For the text-containing cell, return its midpoint in (X, Y) coordinate format. 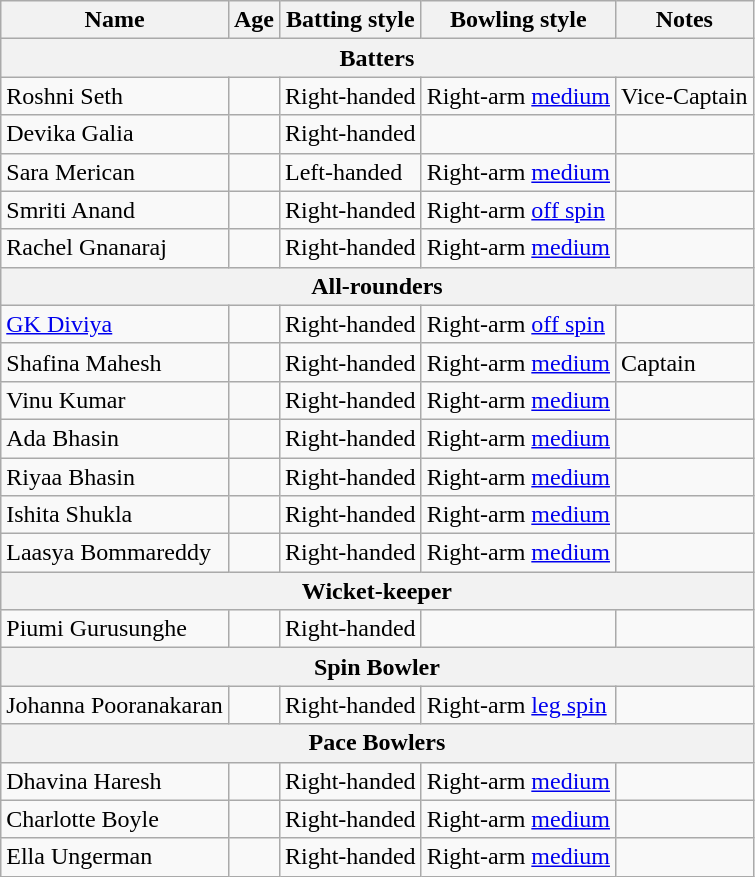
Devika Galia (115, 134)
Ella Ungerman (115, 857)
Captain (685, 362)
Johanna Pooranakaran (115, 705)
Riyaa Bhasin (115, 477)
Notes (685, 20)
Laasya Bommareddy (115, 553)
Spin Bowler (377, 667)
Charlotte Boyle (115, 819)
Right-arm leg spin (518, 705)
Shafina Mahesh (115, 362)
Ada Bhasin (115, 438)
Sara Merican (115, 172)
Bowling style (518, 20)
Age (254, 20)
Wicket-keeper (377, 591)
Rachel Gnanaraj (115, 248)
Piumi Gurusunghe (115, 629)
All-rounders (377, 286)
Vinu Kumar (115, 400)
Dhavina Haresh (115, 781)
Pace Bowlers (377, 743)
Vice-Captain (685, 96)
Smriti Anand (115, 210)
GK Diviya (115, 324)
Left-handed (350, 172)
Batting style (350, 20)
Ishita Shukla (115, 515)
Roshni Seth (115, 96)
Name (115, 20)
Batters (377, 58)
